Locate the cell with the specified text and output its [X, Y] center coordinate. 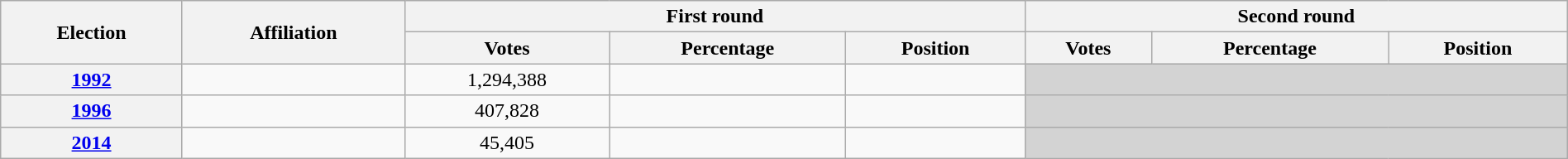
First round [715, 17]
407,828 [506, 111]
Election [92, 32]
2014 [92, 142]
1996 [92, 111]
1,294,388 [506, 79]
Second round [1296, 17]
1992 [92, 79]
Affiliation [293, 32]
45,405 [506, 142]
